From the cell containing the given text, extract its center point as (x, y) coordinate. 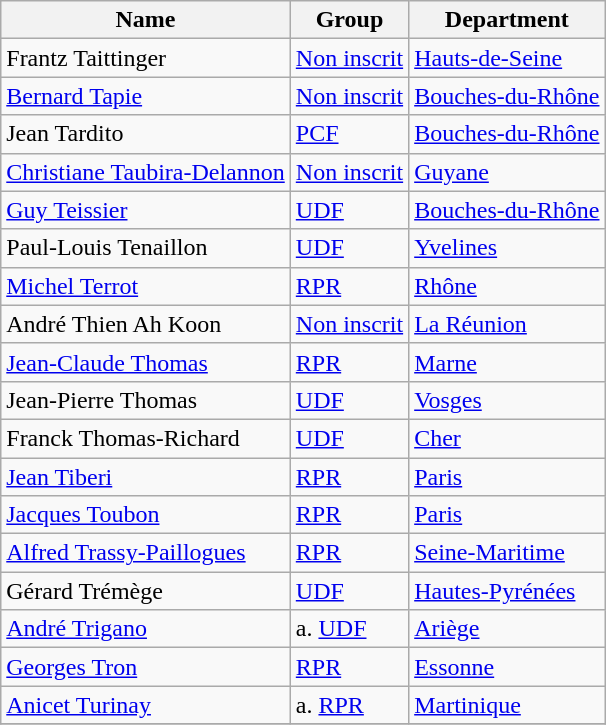
Georges Tron (146, 667)
Yvelines (507, 248)
Guy Teissier (146, 210)
Rhône (507, 286)
Seine-Maritime (507, 553)
Anicet Turinay (146, 705)
Franck Thomas-Richard (146, 438)
Jean Tiberi (146, 477)
Martinique (507, 705)
Paul-Louis Tenaillon (146, 248)
Bernard Tapie (146, 96)
PCF (349, 134)
Ariège (507, 629)
Marne (507, 362)
Hauts-de-Seine (507, 58)
André Trigano (146, 629)
Cher (507, 438)
Christiane Taubira-Delannon (146, 172)
Jacques Toubon (146, 515)
Hautes-Pyrénées (507, 591)
a. RPR (349, 705)
Guyane (507, 172)
Jean Tardito (146, 134)
Vosges (507, 400)
Michel Terrot (146, 286)
Essonne (507, 667)
a. UDF (349, 629)
Group (349, 20)
Jean-Claude Thomas (146, 362)
La Réunion (507, 324)
Department (507, 20)
Gérard Trémège (146, 591)
André Thien Ah Koon (146, 324)
Name (146, 20)
Jean-Pierre Thomas (146, 400)
Alfred Trassy-Paillogues (146, 553)
Frantz Taittinger (146, 58)
